Pinpoint the cell where the given text exists, returning its [X, Y] midpoint coordinate. 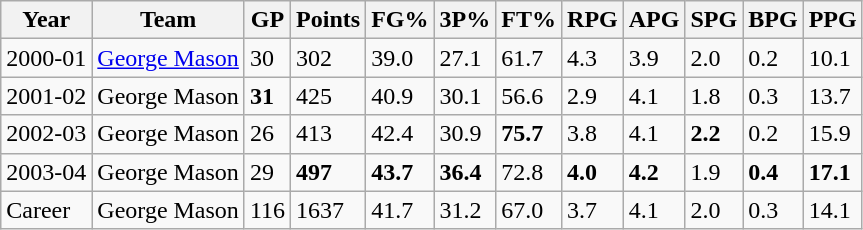
1.8 [714, 96]
497 [328, 172]
SPG [714, 20]
30.9 [465, 134]
Year [46, 20]
RPG [593, 20]
14.1 [832, 210]
4.0 [593, 172]
PPG [832, 20]
26 [267, 134]
2.2 [714, 134]
2003-04 [46, 172]
13.7 [832, 96]
3.9 [654, 58]
APG [654, 20]
4.2 [654, 172]
3P% [465, 20]
BPG [773, 20]
30.1 [465, 96]
41.7 [400, 210]
2002-03 [46, 134]
75.7 [529, 134]
3.8 [593, 134]
4.3 [593, 58]
413 [328, 134]
72.8 [529, 172]
2000-01 [46, 58]
43.7 [400, 172]
GP [267, 20]
Points [328, 20]
Career [46, 210]
61.7 [529, 58]
40.9 [400, 96]
1637 [328, 210]
FG% [400, 20]
67.0 [529, 210]
0.4 [773, 172]
31 [267, 96]
302 [328, 58]
30 [267, 58]
42.4 [400, 134]
39.0 [400, 58]
FT% [529, 20]
425 [328, 96]
15.9 [832, 134]
10.1 [832, 58]
29 [267, 172]
36.4 [465, 172]
31.2 [465, 210]
27.1 [465, 58]
2001-02 [46, 96]
3.7 [593, 210]
116 [267, 210]
1.9 [714, 172]
56.6 [529, 96]
17.1 [832, 172]
Team [168, 20]
2.9 [593, 96]
